Determine the [X, Y] coordinate at the center of the cell enclosing the given text.  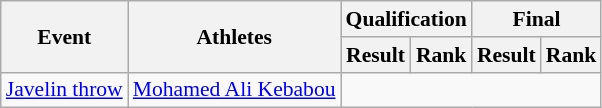
Javelin throw [64, 90]
Athletes [234, 36]
Qualification [406, 19]
Event [64, 36]
Final [536, 19]
Mohamed Ali Kebabou [234, 90]
